Scan for the cell matching the given text and deliver its (X, Y) coordinate at center. 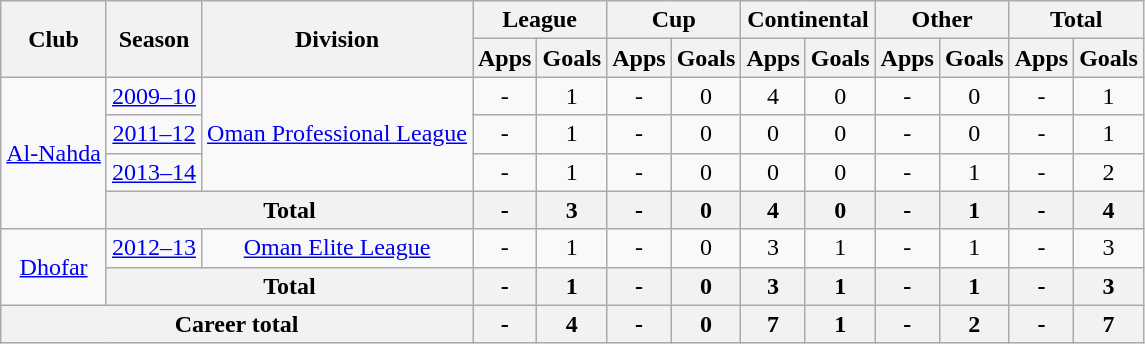
2013–14 (154, 172)
Dhofar (54, 267)
Cup (674, 20)
Division (338, 39)
2011–12 (154, 134)
2012–13 (154, 248)
Club (54, 39)
Oman Elite League (338, 248)
Career total (237, 324)
Oman Professional League (338, 134)
Season (154, 39)
Al-Nahda (54, 153)
Other (942, 20)
2009–10 (154, 96)
League (539, 20)
Continental (808, 20)
